Detect which cell encompasses the target text, then output its [x, y] center coordinate. 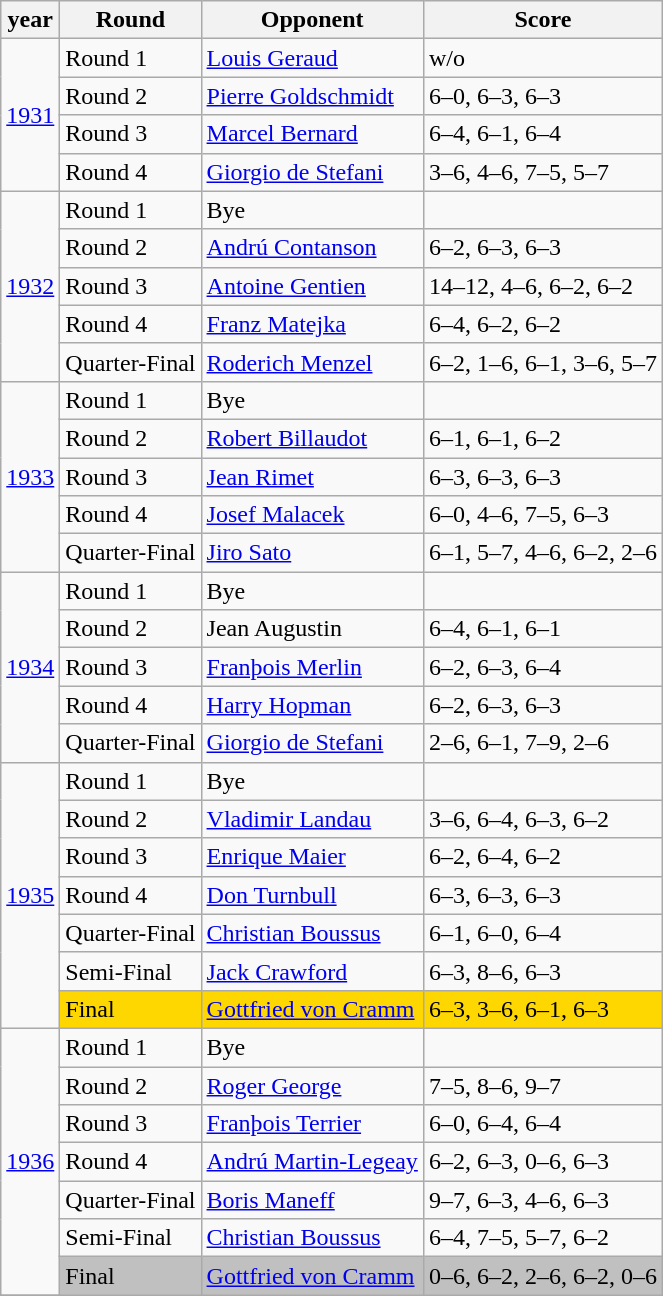
6–0, 4–6, 7–5, 6–3 [542, 515]
Josef Malacek [312, 515]
6–0, 6–3, 6–3 [542, 96]
Jean Augustin [312, 629]
Andrú Contanson [312, 248]
Don Turnbull [312, 895]
Franz Matejka [312, 324]
Robert Billaudot [312, 438]
1932 [30, 286]
Louis Geraud [312, 58]
6–2, 1–6, 6–1, 3–6, 5–7 [542, 362]
Marcel Bernard [312, 134]
Roderich Menzel [312, 362]
1935 [30, 895]
Boris Maneff [312, 1200]
year [30, 20]
6–1, 6–1, 6–2 [542, 438]
Jack Crawford [312, 971]
6–1, 6–0, 6–4 [542, 933]
1934 [30, 667]
6–4, 7–5, 5–7, 6–2 [542, 1238]
2–6, 6–1, 7–9, 2–6 [542, 743]
6–4, 6–2, 6–2 [542, 324]
Enrique Maier [312, 857]
6–1, 5–7, 4–6, 6–2, 2–6 [542, 553]
6–3, 3–6, 6–1, 6–3 [542, 1009]
6–0, 6–4, 6–4 [542, 1124]
14–12, 4–6, 6–2, 6–2 [542, 286]
Score [542, 20]
Jean Rimet [312, 477]
1936 [30, 1161]
0–6, 6–2, 2–6, 6–2, 0–6 [542, 1276]
1931 [30, 115]
3–6, 4–6, 7–5, 5–7 [542, 172]
w/o [542, 58]
6–4, 6–1, 6–1 [542, 629]
Jiro Sato [312, 553]
6–2, 6–3, 0–6, 6–3 [542, 1162]
Andrú Martin-Legeay [312, 1162]
9–7, 6–3, 4–6, 6–3 [542, 1200]
Franþois Merlin [312, 667]
Vladimir Landau [312, 819]
Round [130, 20]
Roger George [312, 1085]
6–3, 8–6, 6–3 [542, 971]
6–2, 6–3, 6–4 [542, 667]
Pierre Goldschmidt [312, 96]
6–2, 6–4, 6–2 [542, 857]
Harry Hopman [312, 705]
Franþois Terrier [312, 1124]
Antoine Gentien [312, 286]
1933 [30, 476]
7–5, 8–6, 9–7 [542, 1085]
Opponent [312, 20]
3–6, 6–4, 6–3, 6–2 [542, 819]
6–4, 6–1, 6–4 [542, 134]
